Identify which cell holds the provided text, then report its [X, Y] central coordinate. 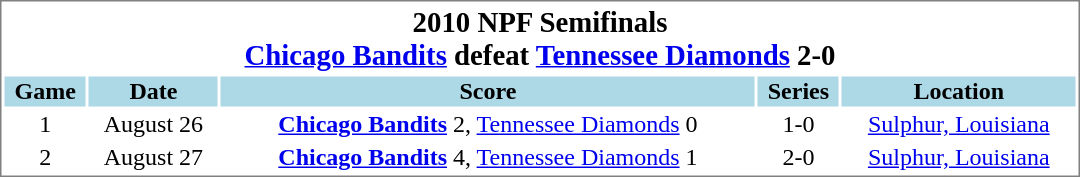
Game [44, 91]
Date [154, 91]
Chicago Bandits 4, Tennessee Diamonds 1 [488, 157]
2010 NPF SemifinalsChicago Bandits defeat Tennessee Diamonds 2-0 [540, 38]
August 27 [154, 157]
2-0 [798, 157]
Series [798, 91]
Location [958, 91]
Chicago Bandits 2, Tennessee Diamonds 0 [488, 125]
1 [44, 125]
Score [488, 91]
1-0 [798, 125]
August 26 [154, 125]
2 [44, 157]
